Return the [x, y] coordinate for the center point of the cell that contains the specified text.  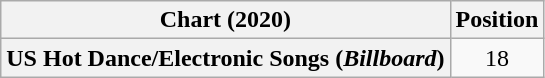
18 [497, 58]
Chart (2020) [226, 20]
US Hot Dance/Electronic Songs (Billboard) [226, 58]
Position [497, 20]
